Determine the (X, Y) coordinate at the center of the cell enclosing the given text.  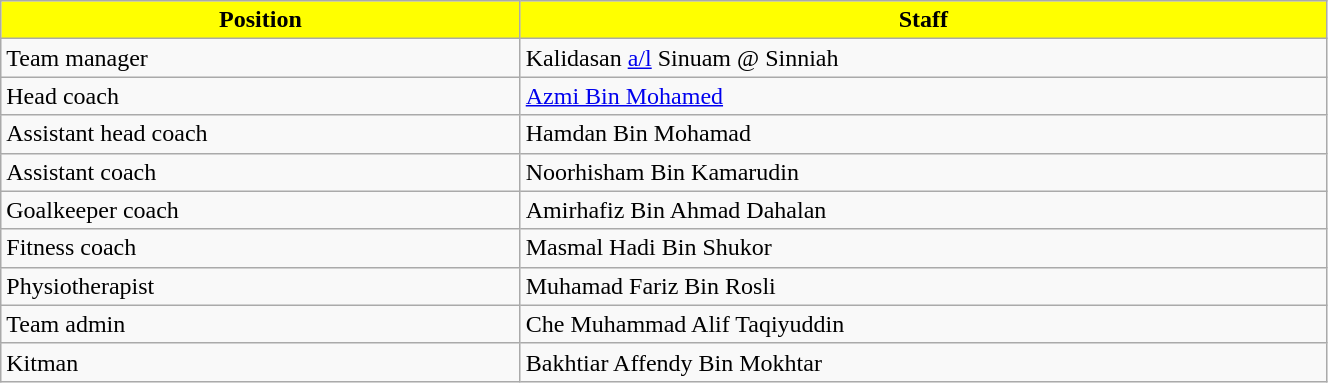
Goalkeeper coach (260, 210)
Noorhisham Bin Kamarudin (923, 172)
Masmal Hadi Bin Shukor (923, 248)
Kalidasan a/l Sinuam @ Sinniah (923, 58)
Amirhafiz Bin Ahmad Dahalan (923, 210)
Che Muhammad Alif Taqiyuddin (923, 324)
Assistant coach (260, 172)
Azmi Bin Mohamed (923, 96)
Muhamad Fariz Bin Rosli (923, 286)
Staff (923, 20)
Bakhtiar Affendy Bin Mokhtar (923, 362)
Fitness coach (260, 248)
Assistant head coach (260, 134)
Kitman (260, 362)
Head coach (260, 96)
Team manager (260, 58)
Hamdan Bin Mohamad (923, 134)
Physiotherapist (260, 286)
Team admin (260, 324)
Position (260, 20)
